Extract the (x, y) coordinate from the center of the cell holding the provided text.  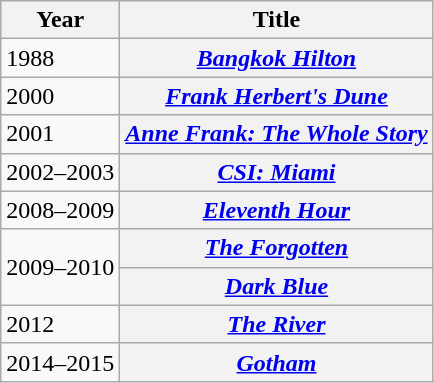
The River (276, 324)
2001 (60, 134)
Bangkok Hilton (276, 58)
2008–2009 (60, 210)
CSI: Miami (276, 172)
2002–2003 (60, 172)
Frank Herbert's Dune (276, 96)
Year (60, 20)
Eleventh Hour (276, 210)
Title (276, 20)
1988 (60, 58)
2012 (60, 324)
2014–2015 (60, 362)
Anne Frank: The Whole Story (276, 134)
Gotham (276, 362)
The Forgotten (276, 248)
2000 (60, 96)
2009–2010 (60, 267)
Dark Blue (276, 286)
